Search for the cell housing the specified text and yield its [X, Y] center coordinate. 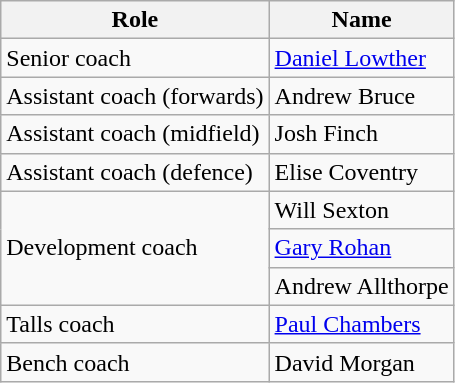
Daniel Lowther [362, 58]
Gary Rohan [362, 248]
David Morgan [362, 362]
Assistant coach (defence) [135, 172]
Josh Finch [362, 134]
Talls coach [135, 324]
Andrew Allthorpe [362, 286]
Assistant coach (forwards) [135, 96]
Elise Coventry [362, 172]
Bench coach [135, 362]
Paul Chambers [362, 324]
Senior coach [135, 58]
Andrew Bruce [362, 96]
Development coach [135, 248]
Role [135, 20]
Name [362, 20]
Assistant coach (midfield) [135, 134]
Will Sexton [362, 210]
